Return (X, Y) of the center of cell containing provided text 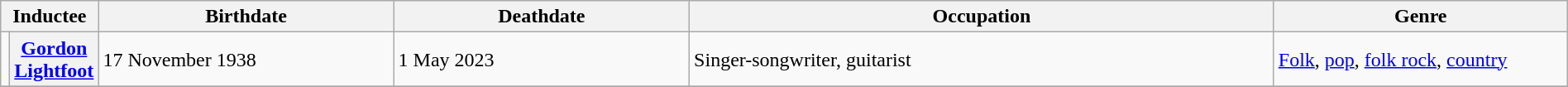
1 May 2023 (542, 60)
Folk, pop, folk rock, country (1421, 60)
Inductee (50, 17)
Deathdate (542, 17)
Genre (1421, 17)
Birthdate (246, 17)
17 November 1938 (246, 60)
Singer-songwriter, guitarist (982, 60)
Occupation (982, 17)
Gordon Lightfoot (55, 60)
